Capture the cell that displays the provided text and extract its (X, Y) central coordinate. 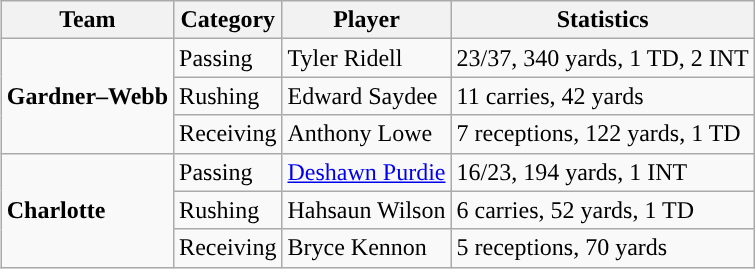
6 carries, 52 yards, 1 TD (602, 210)
Gardner–Webb (87, 96)
Player (366, 20)
11 carries, 42 yards (602, 96)
Category (228, 20)
5 receptions, 70 yards (602, 248)
Team (87, 20)
7 receptions, 122 yards, 1 TD (602, 134)
Deshawn Purdie (366, 172)
Statistics (602, 20)
16/23, 194 yards, 1 INT (602, 172)
Anthony Lowe (366, 134)
Bryce Kennon (366, 248)
23/37, 340 yards, 1 TD, 2 INT (602, 58)
Charlotte (87, 210)
Edward Saydee (366, 96)
Hahsaun Wilson (366, 210)
Tyler Ridell (366, 58)
